Scan for the cell matching the given text and deliver its [x, y] coordinate at center. 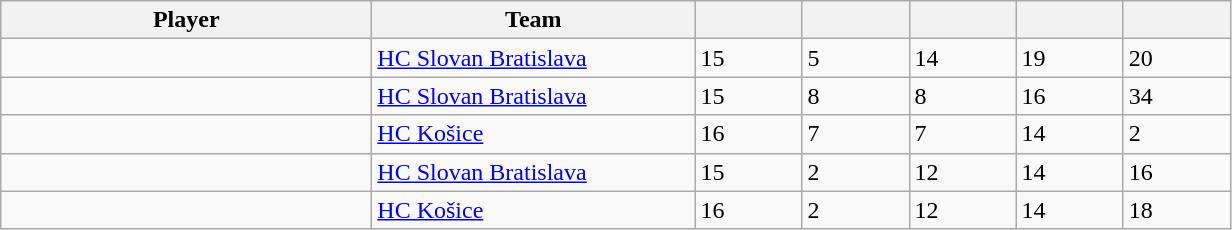
19 [1070, 58]
Player [186, 20]
34 [1176, 96]
20 [1176, 58]
5 [856, 58]
18 [1176, 210]
Team [534, 20]
